Search for the cell housing the specified text and yield its (x, y) center coordinate. 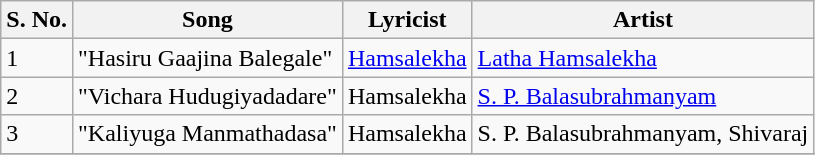
Song (207, 20)
S. P. Balasubrahmanyam (643, 96)
S. P. Balasubrahmanyam, Shivaraj (643, 134)
1 (37, 58)
"Vichara Hudugiyadadare" (207, 96)
Lyricist (407, 20)
S. No. (37, 20)
2 (37, 96)
"Hasiru Gaajina Balegale" (207, 58)
"Kaliyuga Manmathadasa" (207, 134)
3 (37, 134)
Artist (643, 20)
Latha Hamsalekha (643, 58)
